Return [X, Y] of the center of cell containing provided text 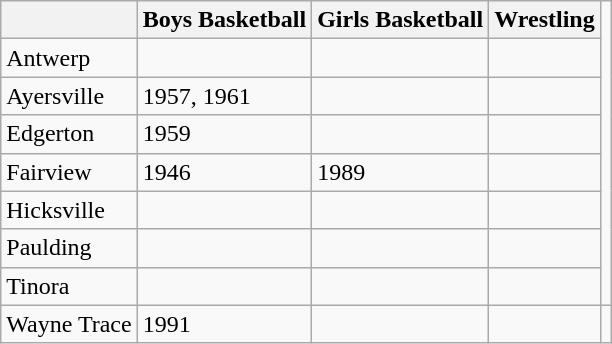
1991 [224, 324]
Paulding [69, 248]
Girls Basketball [400, 20]
1946 [224, 172]
Tinora [69, 286]
Boys Basketball [224, 20]
Wrestling [545, 20]
Fairview [69, 172]
1959 [224, 134]
Hicksville [69, 210]
Edgerton [69, 134]
Antwerp [69, 58]
1989 [400, 172]
Ayersville [69, 96]
Wayne Trace [69, 324]
1957, 1961 [224, 96]
